Search for the cell housing the specified text and yield its (x, y) center coordinate. 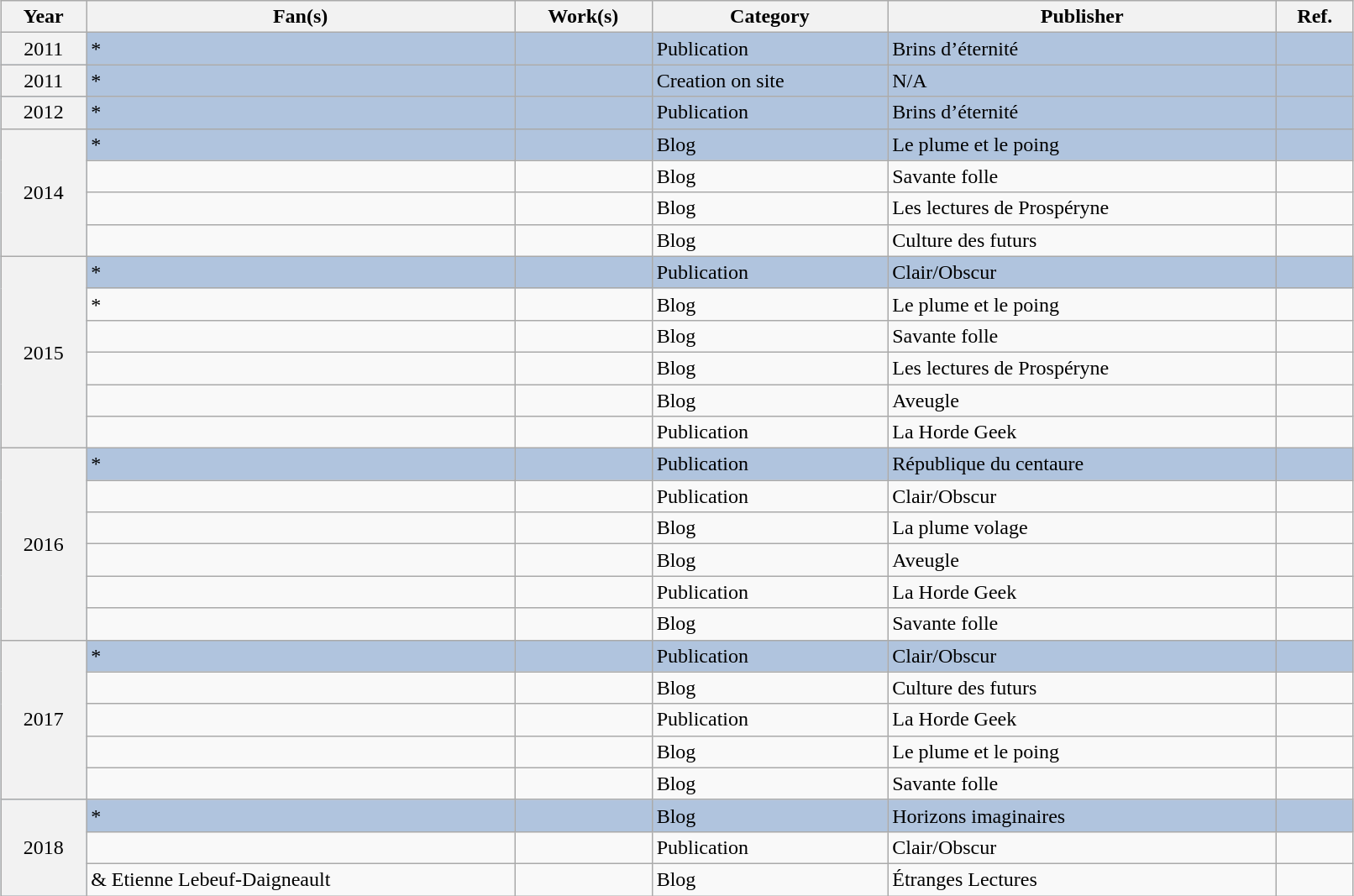
République du centaure (1082, 464)
Category (769, 17)
N/A (1082, 81)
La plume volage (1082, 528)
Publisher (1082, 17)
2015 (44, 352)
Year (44, 17)
Ref. (1315, 17)
Fan(s) (301, 17)
2016 (44, 544)
Work(s) (584, 17)
Horizons imaginaires (1082, 815)
2014 (44, 192)
Creation on site (769, 81)
& Etienne Lebeuf-Daigneault (301, 879)
Étranges Lectures (1082, 879)
2017 (44, 720)
2018 (44, 847)
2012 (44, 113)
